Scan for the cell matching the given text and deliver its (X, Y) coordinate at center. 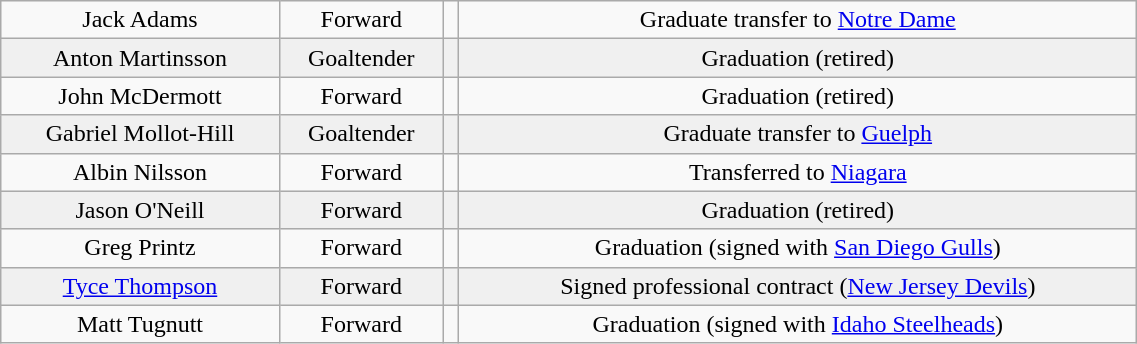
Signed professional contract (New Jersey Devils) (798, 286)
Jason O'Neill (140, 210)
Tyce Thompson (140, 286)
John McDermott (140, 96)
Graduation (signed with San Diego Gulls) (798, 248)
Transferred to Niagara (798, 172)
Jack Adams (140, 20)
Albin Nilsson (140, 172)
Greg Printz (140, 248)
Gabriel Mollot-Hill (140, 134)
Graduate transfer to Guelph (798, 134)
Matt Tugnutt (140, 324)
Anton Martinsson (140, 58)
Graduate transfer to Notre Dame (798, 20)
Graduation (signed with Idaho Steelheads) (798, 324)
